Locate the cell with the specified text and output its [x, y] center coordinate. 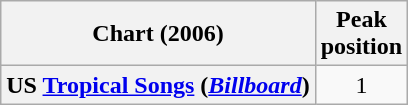
1 [361, 85]
Peakposition [361, 34]
Chart (2006) [158, 34]
US Tropical Songs (Billboard) [158, 85]
